Scan for the cell matching the given text and deliver its [x, y] coordinate at center. 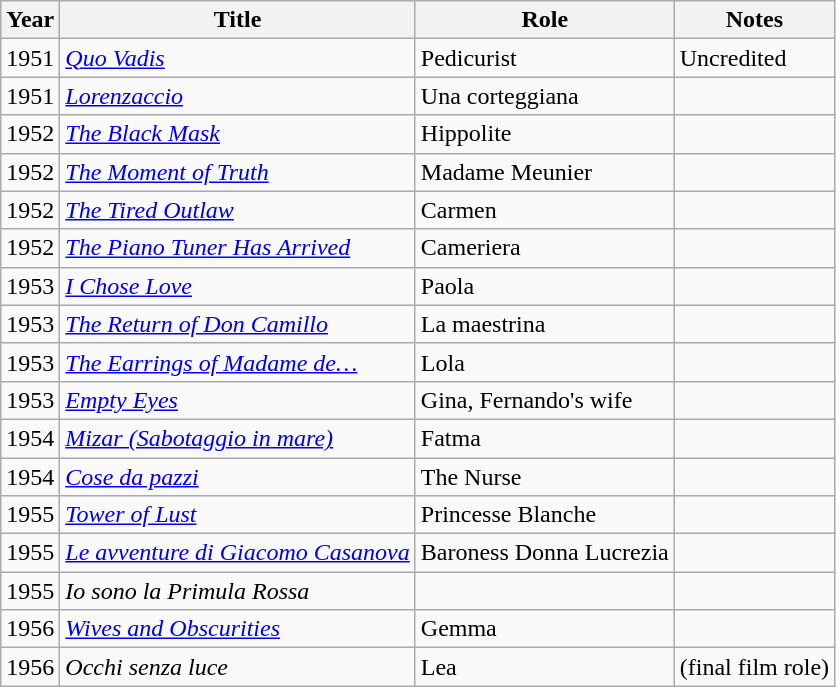
Io sono la Primula Rossa [238, 591]
The Black Mask [238, 134]
The Moment of Truth [238, 172]
Hippolite [544, 134]
The Return of Don Camillo [238, 324]
Cose da pazzi [238, 477]
The Earrings of Madame de… [238, 362]
Le avventure di Giacomo Casanova [238, 553]
Lea [544, 667]
Gina, Fernando's wife [544, 400]
Baroness Donna Lucrezia [544, 553]
(final film role) [754, 667]
Title [238, 20]
Lola [544, 362]
Madame Meunier [544, 172]
La maestrina [544, 324]
Una corteggiana [544, 96]
The Nurse [544, 477]
Princesse Blanche [544, 515]
Lorenzaccio [238, 96]
The Piano Tuner Has Arrived [238, 248]
Occhi senza luce [238, 667]
Gemma [544, 629]
Cameriera [544, 248]
Mizar (Sabotaggio in mare) [238, 438]
Empty Eyes [238, 400]
Carmen [544, 210]
Wives and Obscurities [238, 629]
The Tired Outlaw [238, 210]
Uncredited [754, 58]
Tower of Lust [238, 515]
Notes [754, 20]
Year [30, 20]
Paola [544, 286]
Role [544, 20]
Pedicurist [544, 58]
Fatma [544, 438]
I Chose Love [238, 286]
Quo Vadis [238, 58]
